Return (X, Y) of the center of cell containing provided text 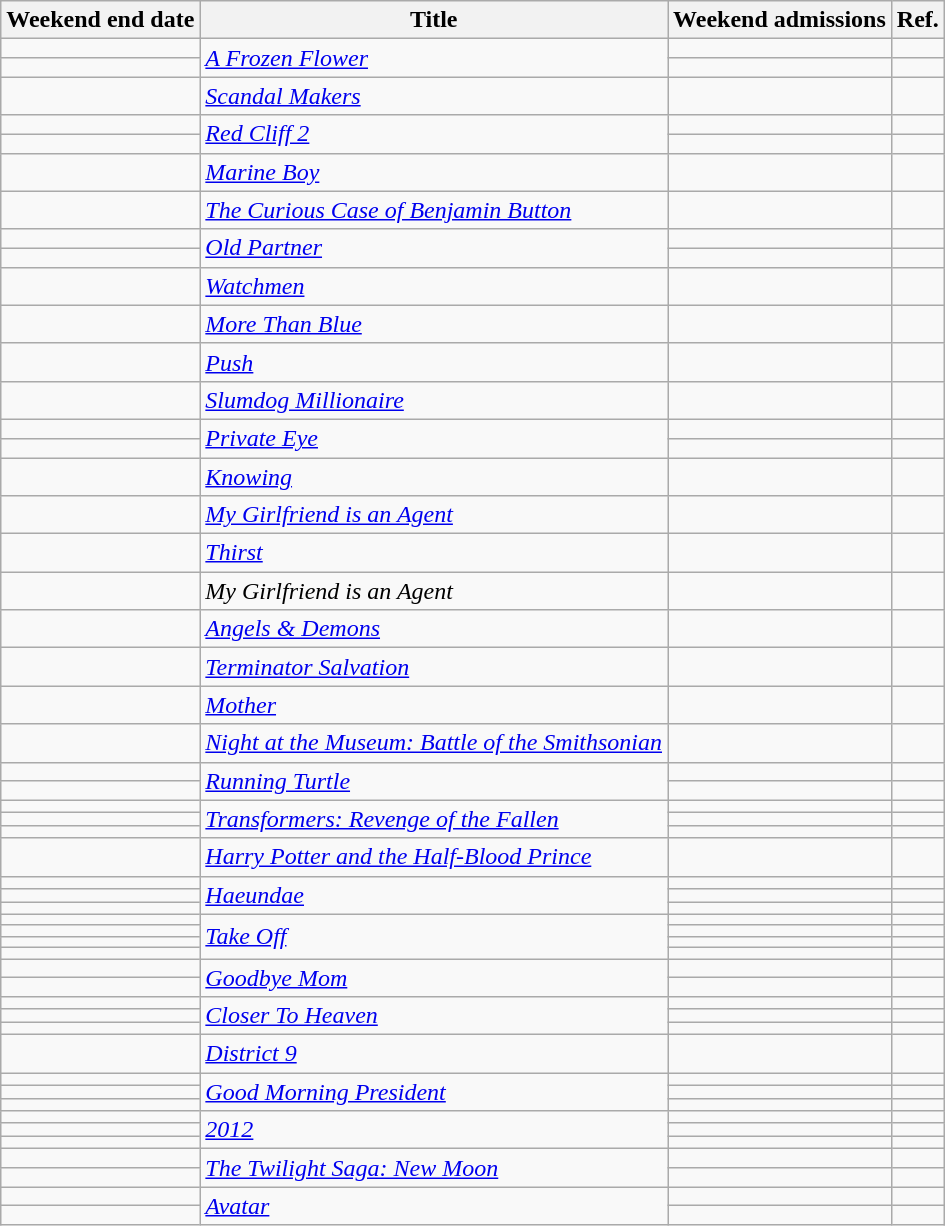
Red Cliff 2 (434, 134)
Night at the Museum: Battle of the Smithsonian (434, 743)
Ref. (918, 20)
Marine Boy (434, 172)
Haeundae (434, 895)
Avatar (434, 1206)
District 9 (434, 1054)
Mother (434, 705)
Running Turtle (434, 781)
A Frozen Flower (434, 58)
Harry Potter and the Half-Blood Prince (434, 857)
Knowing (434, 477)
The Twilight Saga: New Moon (434, 1168)
Push (434, 362)
Thirst (434, 553)
Good Morning President (434, 1092)
Take Off (434, 936)
Closer To Heaven (434, 1016)
Watchmen (434, 286)
2012 (434, 1130)
Angels & Demons (434, 629)
Scandal Makers (434, 96)
Private Eye (434, 438)
Goodbye Mom (434, 977)
Weekend admissions (780, 20)
Weekend end date (100, 20)
Transformers: Revenge of the Fallen (434, 819)
Title (434, 20)
Old Partner (434, 248)
Terminator Salvation (434, 667)
Slumdog Millionaire (434, 400)
The Curious Case of Benjamin Button (434, 210)
More Than Blue (434, 324)
